Extract the [x, y] coordinate from the center of the cell holding the provided text.  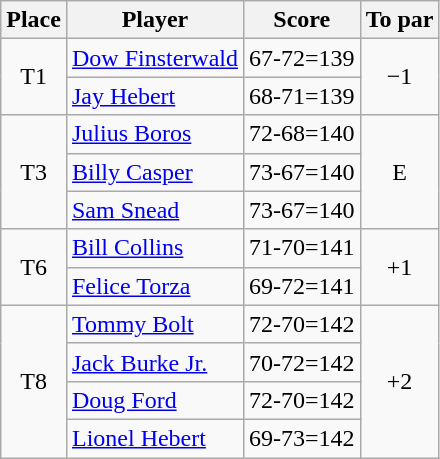
T8 [34, 381]
67-72=139 [302, 58]
71-70=141 [302, 248]
Player [154, 20]
Tommy Bolt [154, 324]
Sam Snead [154, 210]
Felice Torza [154, 286]
T3 [34, 172]
Jay Hebert [154, 96]
Place [34, 20]
69-72=141 [302, 286]
+2 [400, 381]
T6 [34, 267]
Score [302, 20]
E [400, 172]
70-72=142 [302, 362]
Billy Casper [154, 172]
Bill Collins [154, 248]
Julius Boros [154, 134]
Dow Finsterwald [154, 58]
Doug Ford [154, 400]
68-71=139 [302, 96]
T1 [34, 77]
72-68=140 [302, 134]
Lionel Hebert [154, 438]
69-73=142 [302, 438]
Jack Burke Jr. [154, 362]
+1 [400, 267]
To par [400, 20]
−1 [400, 77]
